Provide the (x, y) coordinate of the cell's center where the given text is located.  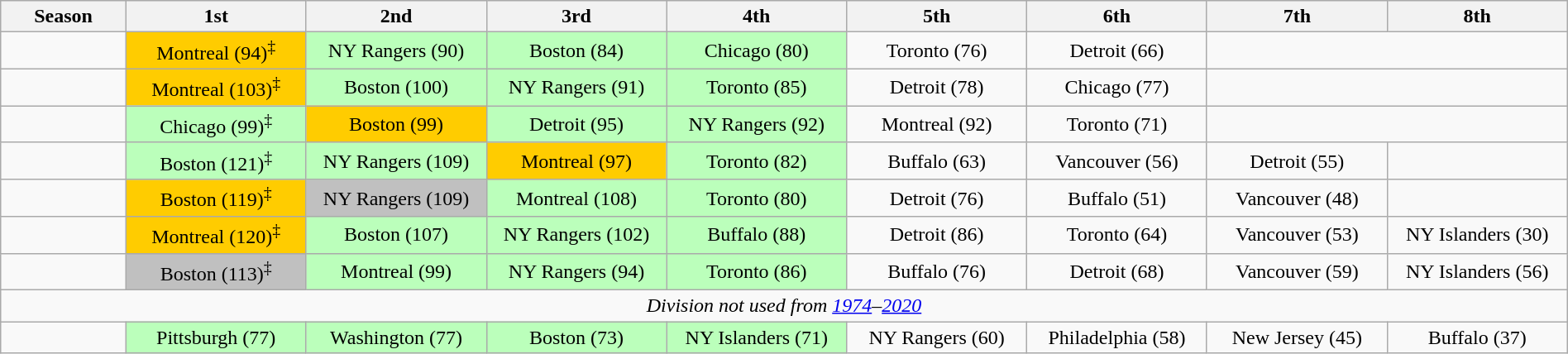
Vancouver (53) (1297, 235)
Buffalo (51) (1117, 199)
4th (757, 17)
Boston (107) (396, 235)
NY Rangers (102) (576, 235)
Detroit (95) (576, 124)
NY Islanders (56) (1477, 271)
NY Rangers (90) (396, 51)
Toronto (82) (757, 160)
NY Rangers (94) (576, 271)
Vancouver (48) (1297, 199)
Montreal (97) (576, 160)
Washington (77) (396, 337)
Toronto (76) (937, 51)
5th (937, 17)
1st (216, 17)
Detroit (78) (937, 88)
Chicago (80) (757, 51)
Boston (99) (396, 124)
Division not used from 1974–2020 (784, 306)
Buffalo (63) (937, 160)
NY Islanders (30) (1477, 235)
Boston (100) (396, 88)
Montreal (120)‡ (216, 235)
Detroit (76) (937, 199)
7th (1297, 17)
Buffalo (88) (757, 235)
Philadelphia (58) (1117, 337)
New Jersey (45) (1297, 337)
Detroit (66) (1117, 51)
NY Rangers (60) (937, 337)
6th (1117, 17)
Detroit (68) (1117, 271)
Pittsburgh (77) (216, 337)
Buffalo (76) (937, 271)
8th (1477, 17)
NY Islanders (71) (757, 337)
Montreal (108) (576, 199)
2nd (396, 17)
Toronto (71) (1117, 124)
Toronto (64) (1117, 235)
Vancouver (59) (1297, 271)
Boston (121)‡ (216, 160)
Toronto (85) (757, 88)
Chicago (77) (1117, 88)
NY Rangers (91) (576, 88)
Boston (119)‡ (216, 199)
Montreal (103)‡ (216, 88)
Boston (84) (576, 51)
3rd (576, 17)
Montreal (99) (396, 271)
Toronto (80) (757, 199)
Detroit (86) (937, 235)
Boston (113)‡ (216, 271)
Montreal (92) (937, 124)
Detroit (55) (1297, 160)
Season (64, 17)
Chicago (99)‡ (216, 124)
Toronto (86) (757, 271)
Boston (73) (576, 337)
NY Rangers (92) (757, 124)
Buffalo (37) (1477, 337)
Vancouver (56) (1117, 160)
Montreal (94)‡ (216, 51)
